Scan for the cell matching the given text and deliver its [X, Y] coordinate at center. 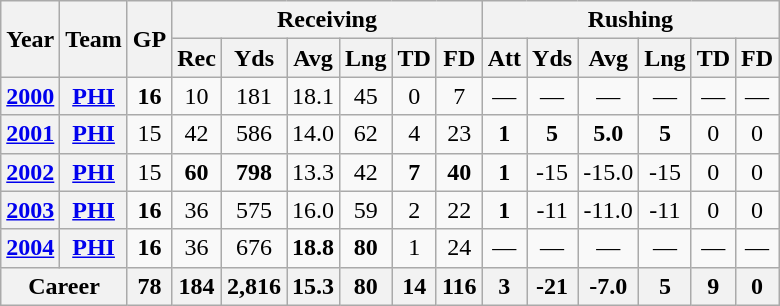
5.0 [608, 134]
62 [366, 134]
9 [713, 286]
-21 [552, 286]
40 [459, 172]
15.3 [312, 286]
4 [414, 134]
22 [459, 210]
45 [366, 96]
586 [254, 134]
Rec [197, 58]
14 [414, 286]
2000 [30, 96]
GP [149, 39]
60 [197, 172]
2004 [30, 248]
-7.0 [608, 286]
Career [64, 286]
116 [459, 286]
-11.0 [608, 210]
10 [197, 96]
18.8 [312, 248]
-15.0 [608, 172]
798 [254, 172]
Rushing [630, 20]
24 [459, 248]
575 [254, 210]
2001 [30, 134]
23 [459, 134]
Receiving [327, 20]
676 [254, 248]
2003 [30, 210]
Team [94, 39]
59 [366, 210]
3 [504, 286]
181 [254, 96]
Year [30, 39]
16.0 [312, 210]
2002 [30, 172]
Att [504, 58]
18.1 [312, 96]
78 [149, 286]
13.3 [312, 172]
2 [414, 210]
2,816 [254, 286]
184 [197, 286]
14.0 [312, 134]
